Scan for the cell matching the given text and deliver its [X, Y] coordinate at center. 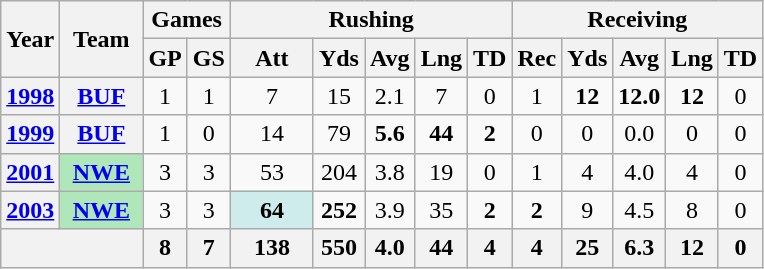
Games [186, 20]
5.6 [390, 134]
Receiving [638, 20]
Year [30, 39]
2.1 [390, 96]
252 [338, 210]
0.0 [640, 134]
15 [338, 96]
9 [588, 210]
3.8 [390, 172]
Rec [537, 58]
1998 [30, 96]
4.5 [640, 210]
14 [272, 134]
25 [588, 248]
2003 [30, 210]
2001 [30, 172]
53 [272, 172]
19 [441, 172]
GP [165, 58]
Team [102, 39]
12.0 [640, 96]
204 [338, 172]
Rushing [371, 20]
6.3 [640, 248]
GS [208, 58]
79 [338, 134]
3.9 [390, 210]
550 [338, 248]
1999 [30, 134]
138 [272, 248]
35 [441, 210]
Att [272, 58]
64 [272, 210]
